Identify which cell holds the provided text, then report its [X, Y] central coordinate. 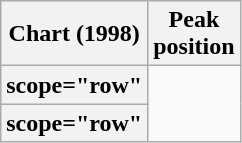
Peakposition [194, 34]
Chart (1998) [74, 34]
